Return [x, y] of the center of cell containing provided text 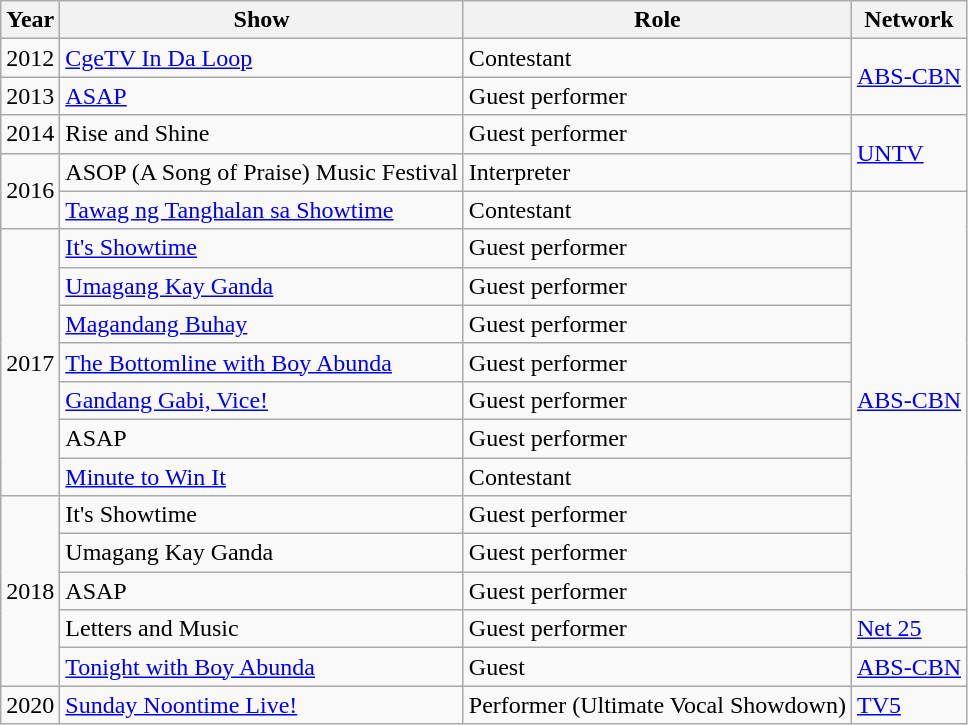
2013 [30, 96]
2020 [30, 705]
The Bottomline with Boy Abunda [262, 362]
CgeTV In Da Loop [262, 58]
Minute to Win It [262, 477]
Year [30, 20]
ASOP (A Song of Praise) Music Festival [262, 172]
2012 [30, 58]
2016 [30, 191]
Tawag ng Tanghalan sa Showtime [262, 210]
Tonight with Boy Abunda [262, 667]
Role [657, 20]
Network [908, 20]
2014 [30, 134]
TV5 [908, 705]
Gandang Gabi, Vice! [262, 400]
Rise and Shine [262, 134]
Interpreter [657, 172]
UNTV [908, 153]
2018 [30, 591]
2017 [30, 362]
Net 25 [908, 629]
Performer (Ultimate Vocal Showdown) [657, 705]
Show [262, 20]
Sunday Noontime Live! [262, 705]
Magandang Buhay [262, 324]
Letters and Music [262, 629]
Guest [657, 667]
